Determine the [x, y] coordinate at the center of the cell enclosing the given text.  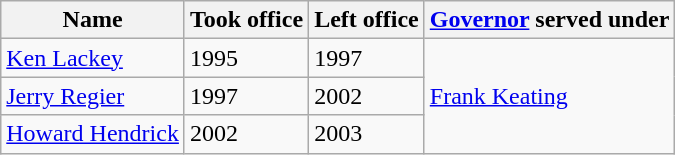
Frank Keating [550, 96]
Left office [367, 20]
Ken Lackey [93, 58]
Took office [246, 20]
1995 [246, 58]
Jerry Regier [93, 96]
2003 [367, 134]
Name [93, 20]
Howard Hendrick [93, 134]
Governor served under [550, 20]
